Return [X, Y] of the center of cell containing provided text 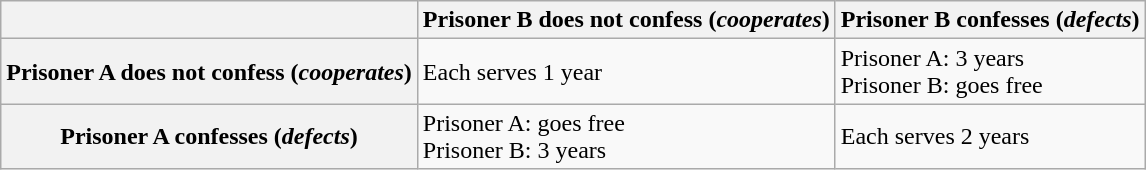
Prisoner A: 3 yearsPrisoner B: goes free [990, 72]
Each serves 1 year [626, 72]
Prisoner A: goes freePrisoner B: 3 years [626, 136]
Each serves 2 years [990, 136]
Prisoner A confesses (defects) [210, 136]
Prisoner B does not confess (cooperates) [626, 20]
Prisoner A does not confess (cooperates) [210, 72]
Prisoner B confesses (defects) [990, 20]
